For the text-containing cell, return its midpoint in (X, Y) coordinate format. 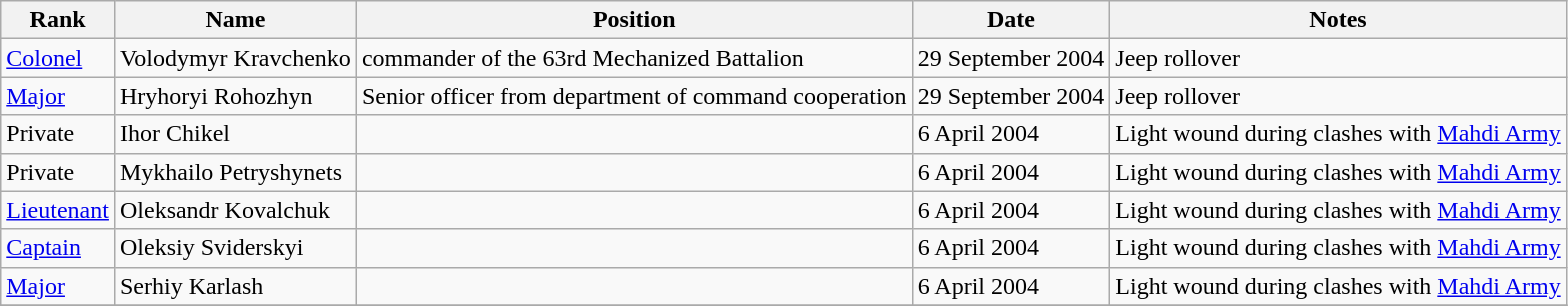
Senior officer from department of command cooperation (634, 96)
Oleksiy Sviderskyi (235, 248)
Position (634, 20)
Serhiy Karlash (235, 286)
Lieutenant (58, 210)
Mykhailo Petryshynets (235, 172)
Colonel (58, 58)
Oleksandr Kovalchuk (235, 210)
commander of the 63rd Mechanized Battalion (634, 58)
Date (1011, 20)
Ihor Chikel (235, 134)
Rank (58, 20)
Notes (1338, 20)
Hryhoryi Rohozhyn (235, 96)
Name (235, 20)
Captain (58, 248)
Volodymyr Kravchenko (235, 58)
